From the cell containing the given text, extract its center point as (x, y) coordinate. 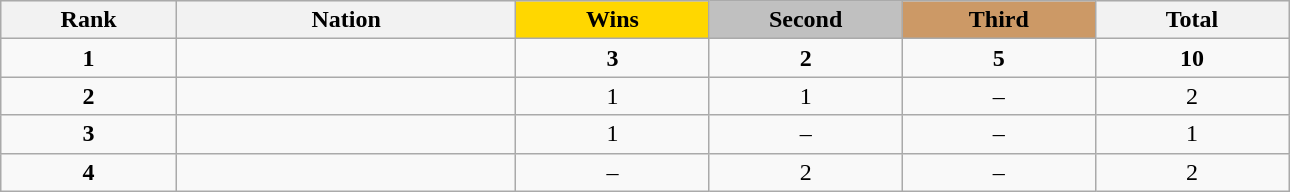
Total (1192, 20)
Second (806, 20)
Third (998, 20)
5 (998, 58)
Nation (346, 20)
Rank (89, 20)
Wins (612, 20)
4 (89, 172)
10 (1192, 58)
